Detect which cell encompasses the target text, then output its (x, y) center coordinate. 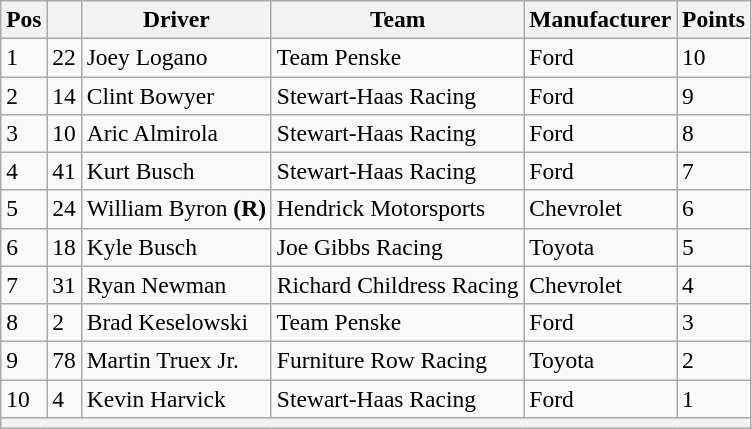
Pos (24, 19)
14 (64, 95)
Kyle Busch (176, 247)
Martin Truex Jr. (176, 360)
William Byron (R) (176, 209)
Joe Gibbs Racing (397, 247)
Manufacturer (600, 19)
Richard Childress Racing (397, 285)
78 (64, 360)
22 (64, 57)
Furniture Row Racing (397, 360)
Joey Logano (176, 57)
Kevin Harvick (176, 398)
Hendrick Motorsports (397, 209)
31 (64, 285)
Driver (176, 19)
Clint Bowyer (176, 95)
Brad Keselowski (176, 322)
Ryan Newman (176, 285)
24 (64, 209)
18 (64, 247)
Team (397, 19)
41 (64, 171)
Points (714, 19)
Kurt Busch (176, 171)
Aric Almirola (176, 133)
